Return the [x, y] coordinate for the center point of the cell that contains the specified text.  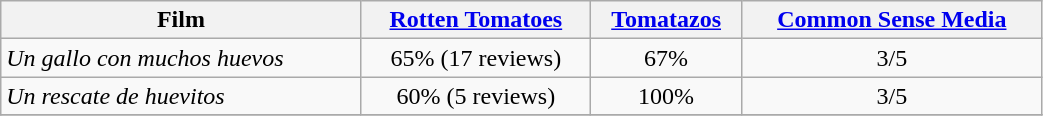
Rotten Tomatoes [476, 20]
67% [666, 58]
Film [181, 20]
Tomatazos [666, 20]
Common Sense Media [892, 20]
Un rescate de huevitos [181, 96]
60% (5 reviews) [476, 96]
100% [666, 96]
65% (17 reviews) [476, 58]
Un gallo con muchos huevos [181, 58]
